From the cell containing the given text, extract its center point as (x, y) coordinate. 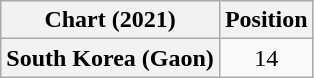
South Korea (Gaon) (110, 58)
14 (266, 58)
Chart (2021) (110, 20)
Position (266, 20)
